Determine the (X, Y) coordinate at the center of the cell enclosing the given text.  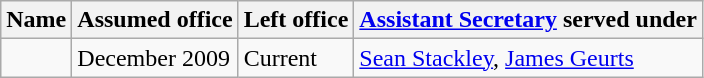
Current (296, 58)
Assistant Secretary served under (528, 20)
Assumed office (155, 20)
December 2009 (155, 58)
Sean Stackley, James Geurts (528, 58)
Left office (296, 20)
Name (36, 20)
